Locate the cell with the specified text and output its (x, y) center coordinate. 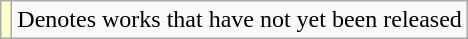
Denotes works that have not yet been released (240, 20)
